For the text-containing cell, return its midpoint in [x, y] coordinate format. 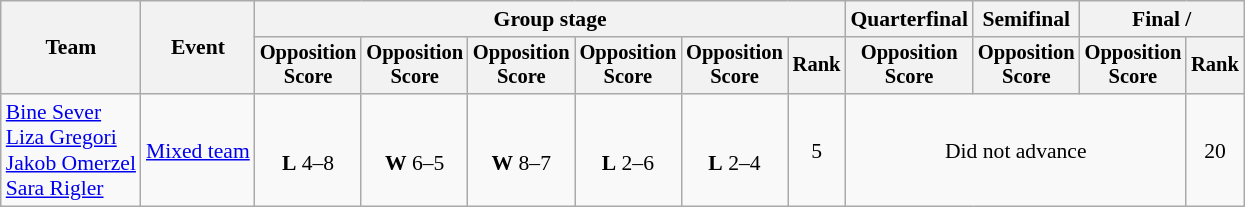
W 6–5 [414, 150]
L 2–6 [628, 150]
5 [817, 150]
Semifinal [1026, 19]
Final / [1162, 19]
Did not advance [1016, 150]
Team [71, 48]
L 4–8 [308, 150]
Mixed team [198, 150]
20 [1215, 150]
Bine SeverLiza GregoriJakob OmerzelSara Rigler [71, 150]
Event [198, 48]
L 2–4 [734, 150]
Quarterfinal [909, 19]
W 8–7 [522, 150]
Group stage [550, 19]
